Capture the cell that displays the provided text and extract its (X, Y) central coordinate. 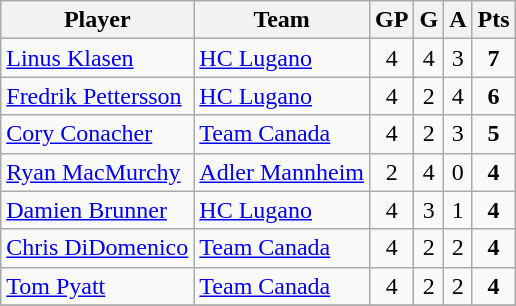
Fredrik Pettersson (98, 96)
Tom Pyatt (98, 286)
Cory Conacher (98, 134)
Damien Brunner (98, 210)
Adler Mannheim (282, 172)
6 (494, 96)
Team (282, 20)
1 (458, 210)
Player (98, 20)
G (429, 20)
Ryan MacMurchy (98, 172)
Chris DiDomenico (98, 248)
7 (494, 58)
5 (494, 134)
GP (391, 20)
0 (458, 172)
A (458, 20)
Linus Klasen (98, 58)
Pts (494, 20)
